Provide the (x, y) coordinate of the cell's center where the given text is located.  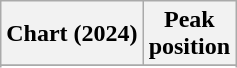
Chart (2024) (72, 34)
Peakposition (189, 34)
